For the text-containing cell, return its midpoint in (X, Y) coordinate format. 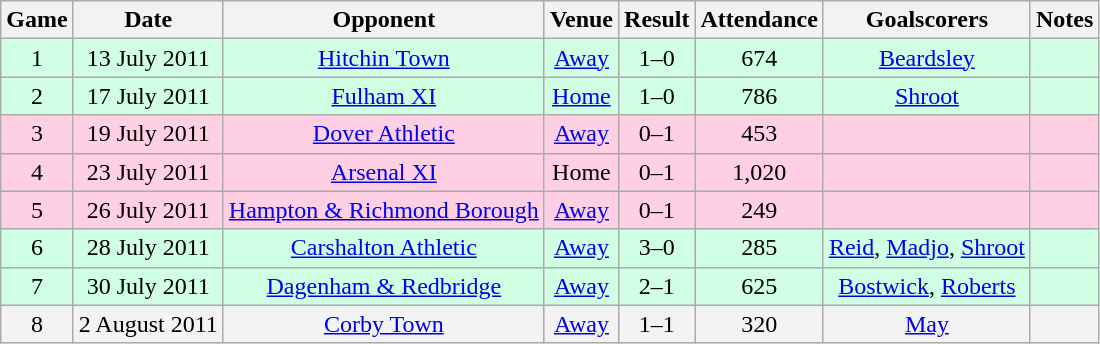
28 July 2011 (148, 248)
8 (37, 324)
26 July 2011 (148, 210)
Notes (1064, 20)
1 (37, 58)
285 (759, 248)
4 (37, 172)
Beardsley (926, 58)
Hitchin Town (384, 58)
6 (37, 248)
3–0 (657, 248)
2 (37, 96)
1–1 (657, 324)
30 July 2011 (148, 286)
Venue (581, 20)
Carshalton Athletic (384, 248)
3 (37, 134)
Bostwick, Roberts (926, 286)
Date (148, 20)
Attendance (759, 20)
17 July 2011 (148, 96)
320 (759, 324)
2 August 2011 (148, 324)
Result (657, 20)
13 July 2011 (148, 58)
Shroot (926, 96)
625 (759, 286)
Corby Town (384, 324)
Goalscorers (926, 20)
1,020 (759, 172)
786 (759, 96)
Hampton & Richmond Borough (384, 210)
Fulham XI (384, 96)
7 (37, 286)
Arsenal XI (384, 172)
Dover Athletic (384, 134)
674 (759, 58)
May (926, 324)
5 (37, 210)
453 (759, 134)
Opponent (384, 20)
Dagenham & Redbridge (384, 286)
19 July 2011 (148, 134)
23 July 2011 (148, 172)
249 (759, 210)
Game (37, 20)
Reid, Madjo, Shroot (926, 248)
2–1 (657, 286)
